Pinpoint the cell where the given text exists, returning its (x, y) midpoint coordinate. 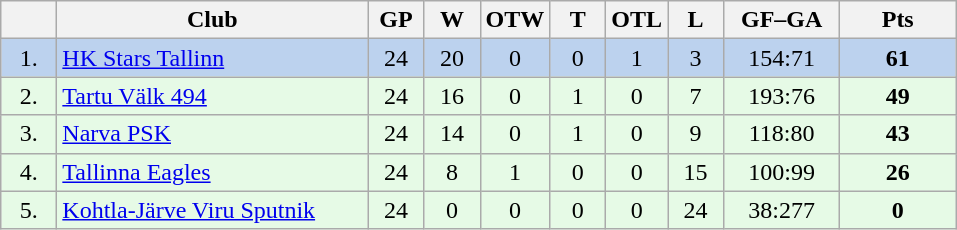
16 (452, 96)
Club (212, 20)
15 (696, 172)
L (696, 20)
20 (452, 58)
193:76 (782, 96)
26 (898, 172)
14 (452, 134)
9 (696, 134)
OTW (515, 20)
49 (898, 96)
Narva PSK (212, 134)
4. (29, 172)
8 (452, 172)
T (578, 20)
7 (696, 96)
1. (29, 58)
61 (898, 58)
W (452, 20)
3 (696, 58)
GP (396, 20)
154:71 (782, 58)
Kohtla-Järve Viru Sputnik (212, 210)
GF–GA (782, 20)
43 (898, 134)
Tartu Välk 494 (212, 96)
Tallinna Eagles (212, 172)
5. (29, 210)
Pts (898, 20)
118:80 (782, 134)
HK Stars Tallinn (212, 58)
100:99 (782, 172)
2. (29, 96)
3. (29, 134)
38:277 (782, 210)
OTL (637, 20)
